Identify which cell holds the provided text, then report its [X, Y] central coordinate. 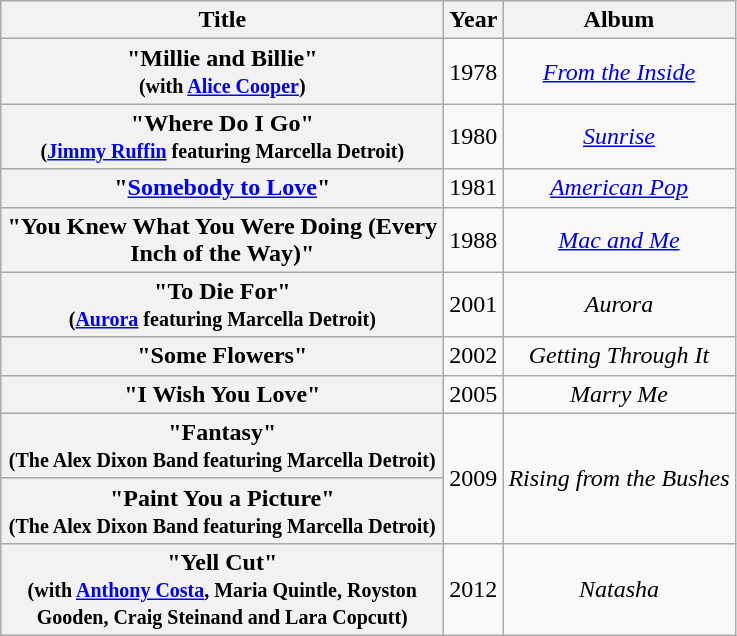
"Yell Cut"(with Anthony Costa, Maria Quintle, Royston Gooden, Craig Steinand and Lara Copcutt) [222, 589]
"Where Do I Go"(Jimmy Ruffin featuring Marcella Detroit) [222, 136]
1978 [474, 72]
Aurora [619, 304]
"To Die For"(Aurora featuring Marcella Detroit) [222, 304]
2012 [474, 589]
"Fantasy"(The Alex Dixon Band featuring Marcella Detroit) [222, 446]
"You Knew What You Were Doing (Every Inch of the Way)" [222, 240]
Album [619, 20]
Marry Me [619, 394]
Title [222, 20]
2001 [474, 304]
2002 [474, 356]
Sunrise [619, 136]
2005 [474, 394]
Mac and Me [619, 240]
1988 [474, 240]
"Somebody to Love" [222, 188]
"Millie and Billie"(with Alice Cooper) [222, 72]
"I Wish You Love" [222, 394]
Natasha [619, 589]
Getting Through It [619, 356]
1980 [474, 136]
1981 [474, 188]
"Some Flowers" [222, 356]
"Paint You a Picture"(The Alex Dixon Band featuring Marcella Detroit) [222, 510]
Year [474, 20]
2009 [474, 478]
American Pop [619, 188]
Rising from the Bushes [619, 478]
From the Inside [619, 72]
